From the cell containing the given text, extract its center point as [x, y] coordinate. 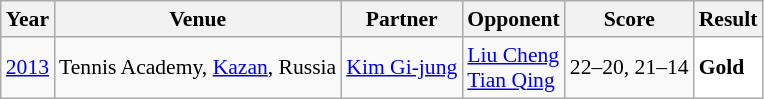
Tennis Academy, Kazan, Russia [198, 68]
Venue [198, 19]
Gold [728, 68]
2013 [28, 68]
Partner [402, 19]
Kim Gi-jung [402, 68]
Opponent [514, 19]
22–20, 21–14 [630, 68]
Result [728, 19]
Score [630, 19]
Liu Cheng Tian Qing [514, 68]
Year [28, 19]
